For the text-containing cell, return its midpoint in [X, Y] coordinate format. 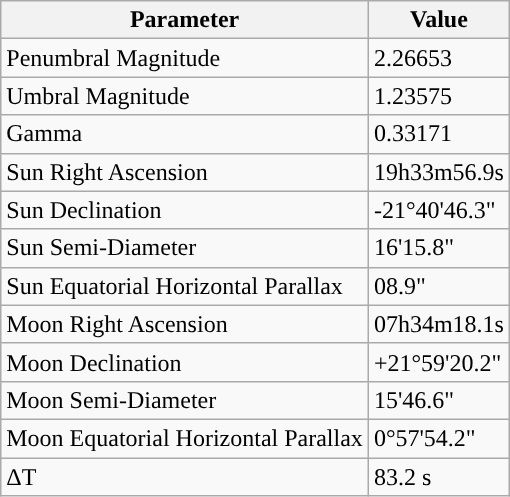
-21°40'46.3" [438, 210]
Sun Right Ascension [185, 172]
Penumbral Magnitude [185, 58]
Moon Right Ascension [185, 324]
0.33171 [438, 134]
Moon Semi-Diameter [185, 400]
Umbral Magnitude [185, 96]
Sun Semi-Diameter [185, 248]
Parameter [185, 20]
Gamma [185, 134]
1.23575 [438, 96]
Sun Equatorial Horizontal Parallax [185, 286]
2.26653 [438, 58]
Moon Equatorial Horizontal Parallax [185, 438]
83.2 s [438, 477]
07h34m18.1s [438, 324]
16'15.8" [438, 248]
08.9" [438, 286]
0°57'54.2" [438, 438]
+21°59'20.2" [438, 362]
15'46.6" [438, 400]
ΔT [185, 477]
Moon Declination [185, 362]
19h33m56.9s [438, 172]
Value [438, 20]
Sun Declination [185, 210]
